Pinpoint the cell where the given text exists, returning its (x, y) midpoint coordinate. 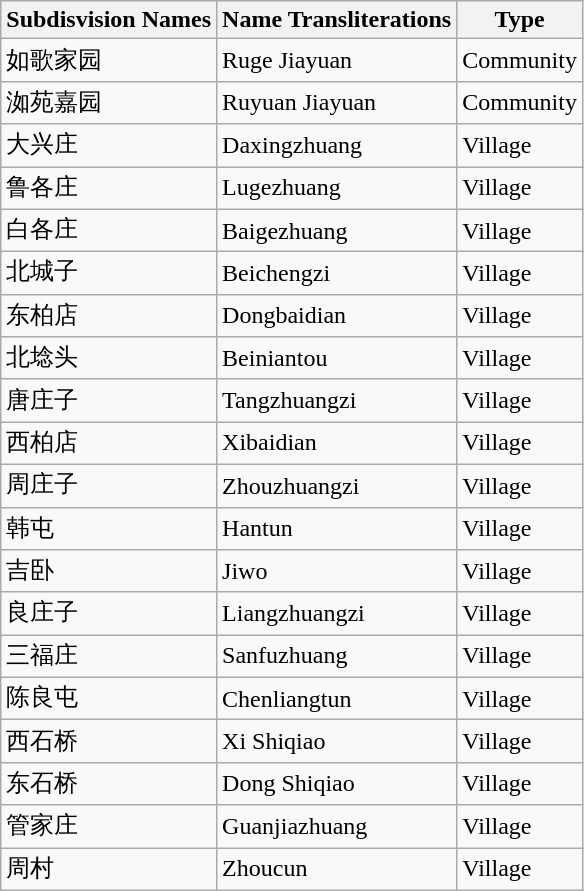
Type (520, 20)
鲁各庄 (109, 188)
管家庄 (109, 826)
如歌家园 (109, 60)
Xi Shiqiao (337, 742)
Daxingzhuang (337, 146)
洳苑嘉园 (109, 102)
Liangzhuangzi (337, 614)
Jiwo (337, 572)
Sanfuzhuang (337, 656)
大兴庄 (109, 146)
Tangzhuangzi (337, 400)
Zhouzhuangzi (337, 486)
Beiniantou (337, 358)
Xibaidian (337, 444)
北埝头 (109, 358)
韩屯 (109, 528)
Zhoucun (337, 870)
Ruge Jiayuan (337, 60)
Hantun (337, 528)
西石桥 (109, 742)
北城子 (109, 274)
陈良屯 (109, 698)
Guanjiazhuang (337, 826)
周村 (109, 870)
Beichengzi (337, 274)
Ruyuan Jiayuan (337, 102)
唐庄子 (109, 400)
Name Transliterations (337, 20)
Subdisvision Names (109, 20)
周庄子 (109, 486)
Baigezhuang (337, 230)
三福庄 (109, 656)
西柏店 (109, 444)
吉卧 (109, 572)
Dongbaidian (337, 316)
良庄子 (109, 614)
东石桥 (109, 784)
东柏店 (109, 316)
Dong Shiqiao (337, 784)
Chenliangtun (337, 698)
白各庄 (109, 230)
Lugezhuang (337, 188)
